From the cell containing the given text, extract its center point as [X, Y] coordinate. 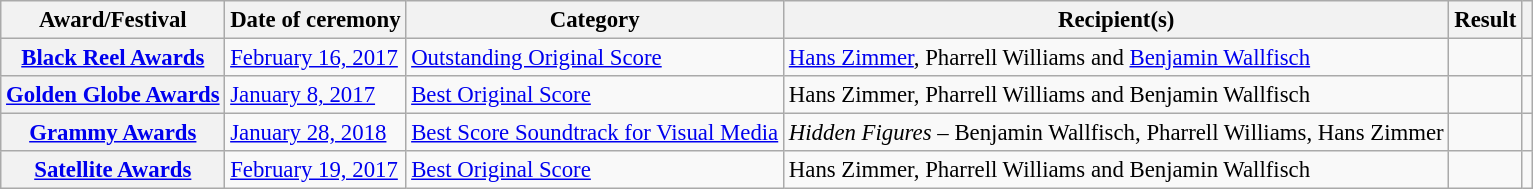
Grammy Awards [113, 133]
Outstanding Original Score [595, 58]
Recipient(s) [1116, 20]
January 28, 2018 [316, 133]
January 8, 2017 [316, 95]
Date of ceremony [316, 20]
Best Score Soundtrack for Visual Media [595, 133]
Satellite Awards [113, 170]
Hidden Figures – Benjamin Wallfisch, Pharrell Williams, Hans Zimmer [1116, 133]
Black Reel Awards [113, 58]
February 19, 2017 [316, 170]
Golden Globe Awards [113, 95]
Category [595, 20]
February 16, 2017 [316, 58]
Award/Festival [113, 20]
Result [1486, 20]
